For the text-containing cell, return its midpoint in [x, y] coordinate format. 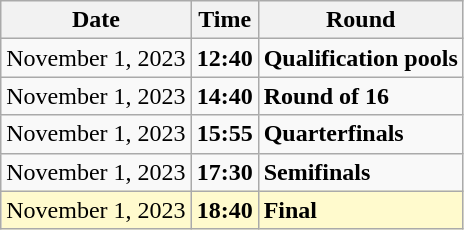
Round of 16 [360, 96]
Date [96, 20]
12:40 [224, 58]
Qualification pools [360, 58]
Semifinals [360, 172]
15:55 [224, 134]
Final [360, 210]
14:40 [224, 96]
Time [224, 20]
17:30 [224, 172]
Round [360, 20]
18:40 [224, 210]
Quarterfinals [360, 134]
